Return [X, Y] of the center of cell containing provided text 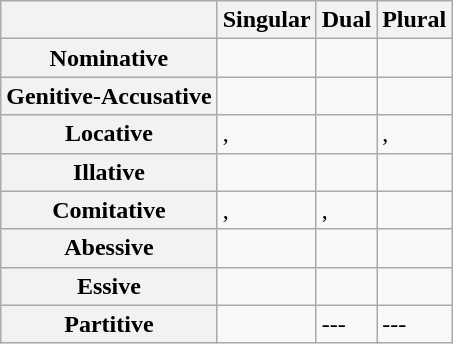
Singular [266, 20]
Locative [109, 134]
Dual [346, 20]
Genitive-Accusative [109, 96]
Essive [109, 286]
Abessive [109, 248]
Illative [109, 172]
Partitive [109, 324]
Plural [414, 20]
Nominative [109, 58]
Comitative [109, 210]
